Scan for the cell matching the given text and deliver its [X, Y] coordinate at center. 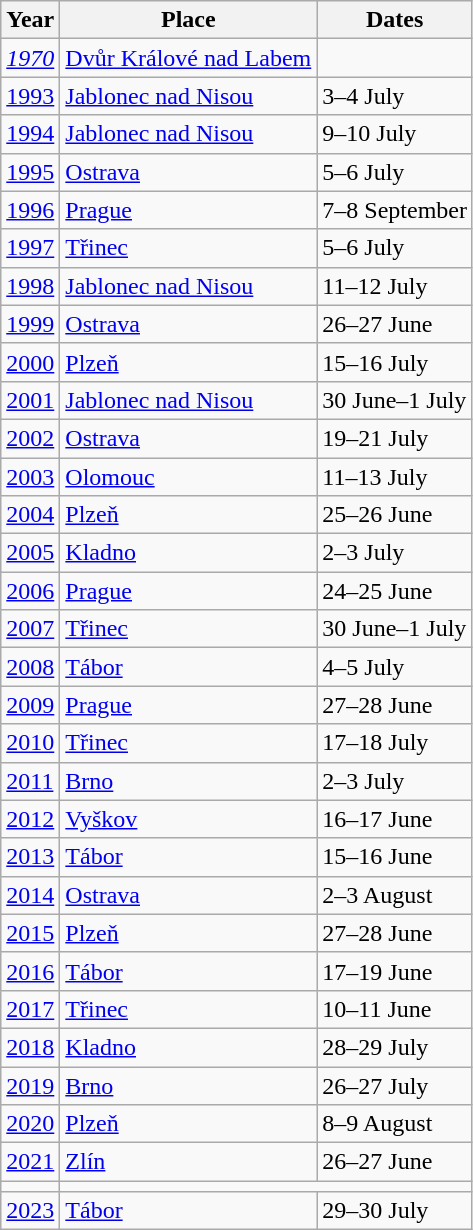
2020 [30, 1124]
25–26 June [395, 515]
9–10 July [395, 134]
1997 [30, 248]
Year [30, 20]
1999 [30, 324]
2002 [30, 438]
2015 [30, 933]
2019 [30, 1085]
1998 [30, 286]
1970 [30, 58]
2014 [30, 895]
2005 [30, 553]
2006 [30, 591]
8–9 August [395, 1124]
11–12 July [395, 286]
2000 [30, 362]
19–21 July [395, 438]
29–30 July [395, 1211]
2021 [30, 1162]
2016 [30, 971]
2003 [30, 477]
2–3 August [395, 895]
17–19 June [395, 971]
10–11 June [395, 1009]
2018 [30, 1047]
3–4 July [395, 96]
Vyškov [188, 819]
24–25 June [395, 591]
2001 [30, 400]
2023 [30, 1211]
2010 [30, 743]
15–16 June [395, 857]
Place [188, 20]
2012 [30, 819]
2009 [30, 705]
11–13 July [395, 477]
Zlín [188, 1162]
26–27 July [395, 1085]
7–8 September [395, 210]
Dvůr Králové nad Labem [188, 58]
4–5 July [395, 667]
28–29 July [395, 1047]
1996 [30, 210]
Olomouc [188, 477]
2008 [30, 667]
15–16 July [395, 362]
2017 [30, 1009]
2011 [30, 781]
1994 [30, 134]
1995 [30, 172]
Dates [395, 20]
2007 [30, 629]
2013 [30, 857]
17–18 July [395, 743]
1993 [30, 96]
2004 [30, 515]
16–17 June [395, 819]
